Detect which cell encompasses the target text, then output its (x, y) center coordinate. 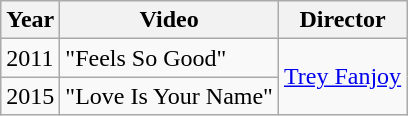
"Feels So Good" (170, 58)
2011 (30, 58)
Year (30, 20)
Video (170, 20)
2015 (30, 96)
Trey Fanjoy (342, 77)
Director (342, 20)
"Love Is Your Name" (170, 96)
